Determine the [X, Y] coordinate at the center of the cell enclosing the given text.  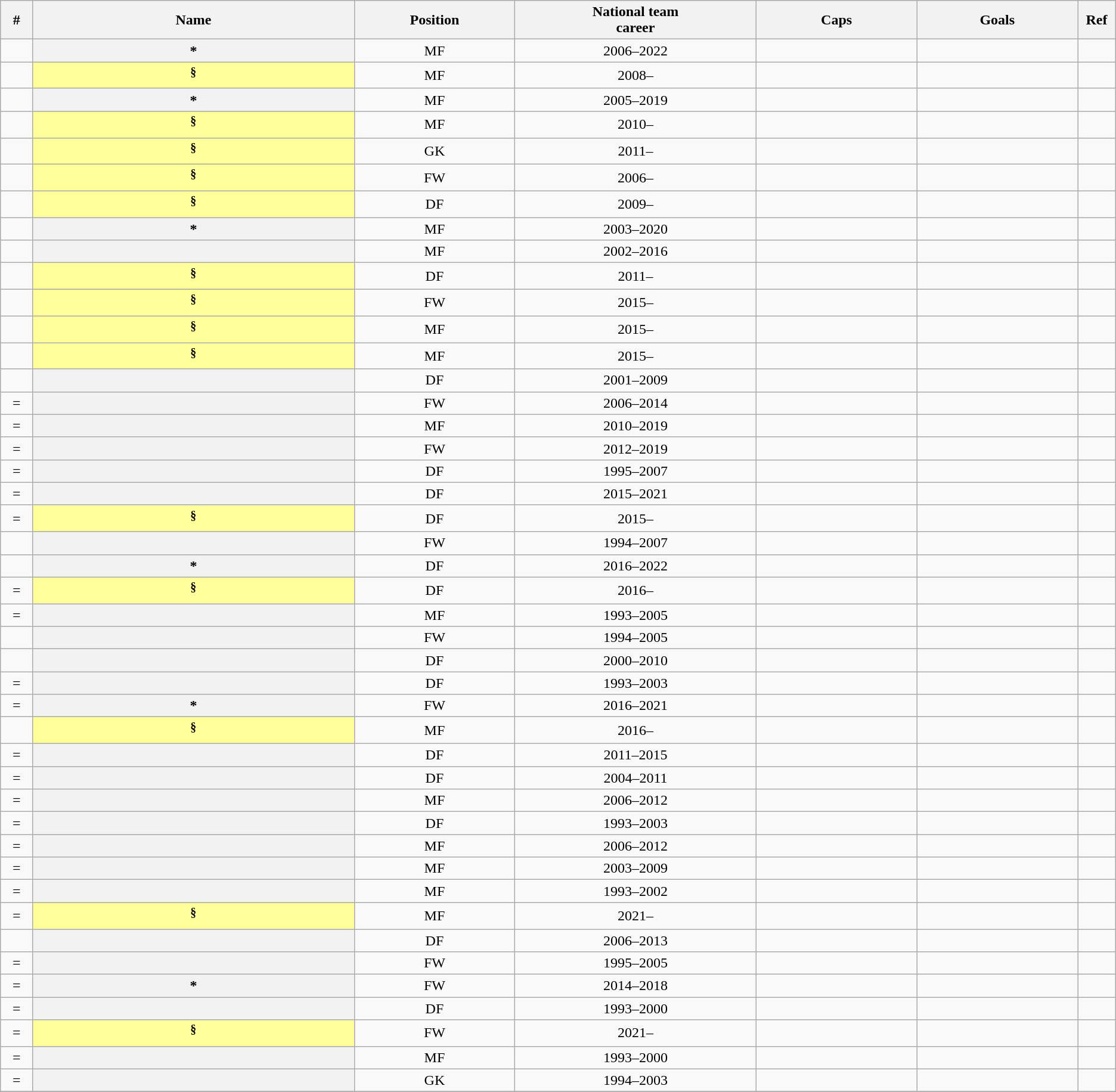
2000–2010 [635, 660]
1993–2002 [635, 891]
2010– [635, 124]
2016–2021 [635, 706]
2003–2020 [635, 229]
2006–2013 [635, 941]
1994–2003 [635, 1080]
2008– [635, 75]
1995–2005 [635, 963]
1993–2005 [635, 615]
1995–2007 [635, 471]
2016–2022 [635, 566]
2006–2022 [635, 51]
2012–2019 [635, 448]
Caps [836, 20]
2005–2019 [635, 100]
2002–2016 [635, 252]
2006–2014 [635, 403]
2004–2011 [635, 778]
National team career [635, 20]
# [17, 20]
2011–2015 [635, 755]
2015–2021 [635, 494]
2006– [635, 178]
2003–2009 [635, 868]
2009– [635, 204]
1994–2005 [635, 638]
2014–2018 [635, 986]
Ref [1097, 20]
2001–2009 [635, 380]
1994–2007 [635, 543]
Name [193, 20]
2010–2019 [635, 426]
Position [435, 20]
Goals [997, 20]
